Extract the (X, Y) coordinate from the center of the cell holding the provided text.  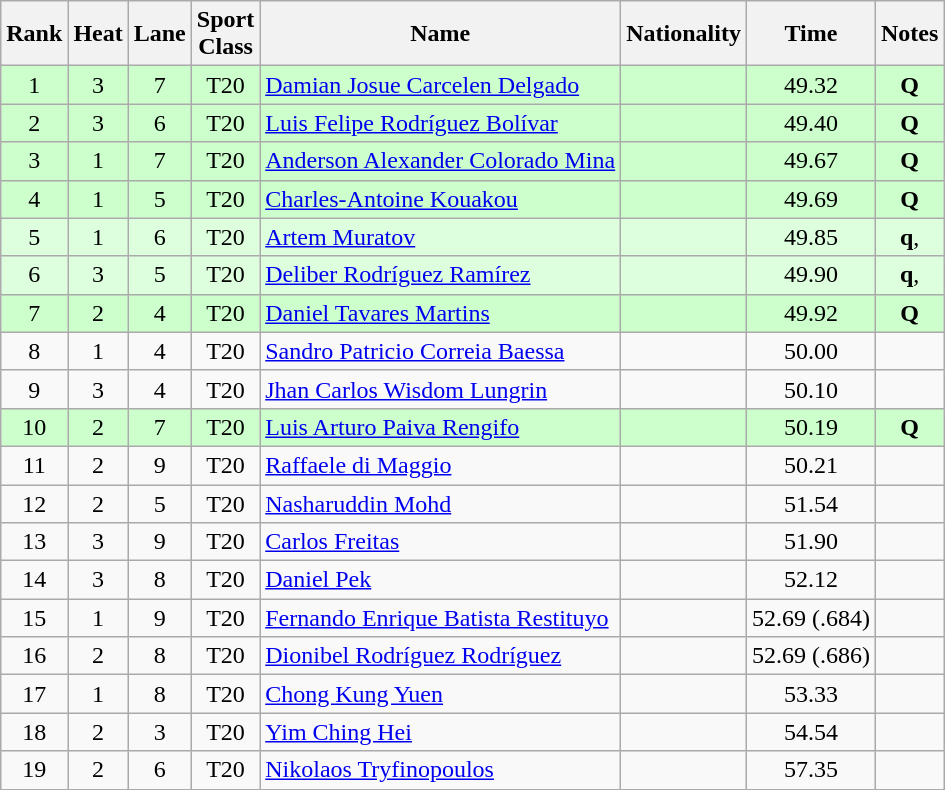
Rank (34, 34)
11 (34, 465)
12 (34, 503)
Carlos Freitas (440, 542)
18 (34, 732)
Nasharuddin Mohd (440, 503)
52.69 (.684) (810, 618)
52.69 (.686) (810, 656)
49.85 (810, 237)
Sandro Patricio Correia Baessa (440, 351)
Notes (909, 34)
49.67 (810, 161)
51.54 (810, 503)
Luis Felipe Rodríguez Bolívar (440, 123)
49.32 (810, 85)
Name (440, 34)
52.12 (810, 580)
Fernando Enrique Batista Restituyo (440, 618)
49.92 (810, 313)
50.19 (810, 427)
SportClass (225, 34)
49.90 (810, 275)
Deliber Rodríguez Ramírez (440, 275)
15 (34, 618)
Nikolaos Tryfinopoulos (440, 770)
Damian Josue Carcelen Delgado (440, 85)
Charles-Antoine Kouakou (440, 199)
49.69 (810, 199)
14 (34, 580)
50.10 (810, 389)
57.35 (810, 770)
Time (810, 34)
Yim Ching Hei (440, 732)
17 (34, 694)
53.33 (810, 694)
Nationality (684, 34)
Anderson Alexander Colorado Mina (440, 161)
19 (34, 770)
49.40 (810, 123)
Luis Arturo Paiva Rengifo (440, 427)
Jhan Carlos Wisdom Lungrin (440, 389)
Heat (98, 34)
Chong Kung Yuen (440, 694)
Raffaele di Maggio (440, 465)
13 (34, 542)
Lane (160, 34)
Dionibel Rodríguez Rodríguez (440, 656)
51.90 (810, 542)
54.54 (810, 732)
Daniel Pek (440, 580)
50.21 (810, 465)
Daniel Tavares Martins (440, 313)
Artem Muratov (440, 237)
10 (34, 427)
50.00 (810, 351)
16 (34, 656)
